Identify which cell holds the provided text, then report its (X, Y) central coordinate. 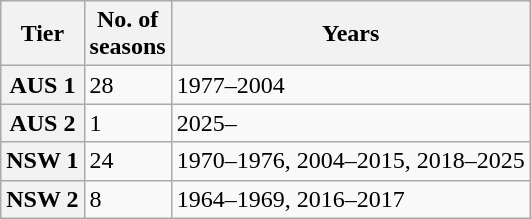
28 (128, 85)
2025– (350, 123)
No. of seasons (128, 34)
AUS 1 (42, 85)
Years (350, 34)
1964–1969, 2016–2017 (350, 199)
1970–1976, 2004–2015, 2018–2025 (350, 161)
NSW 2 (42, 199)
NSW 1 (42, 161)
1977–2004 (350, 85)
AUS 2 (42, 123)
24 (128, 161)
Tier (42, 34)
8 (128, 199)
1 (128, 123)
